Output the (x, y) coordinate of the center of the cell containing the given text.  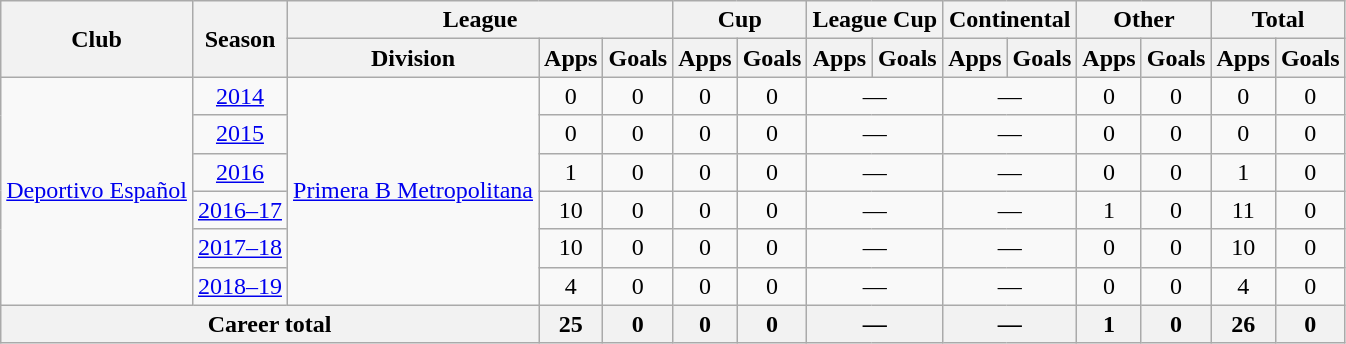
2016–17 (240, 210)
2017–18 (240, 248)
Deportivo Español (97, 191)
2015 (240, 134)
25 (571, 324)
Cup (740, 20)
2014 (240, 96)
11 (1243, 210)
Division (414, 58)
League (480, 20)
Other (1144, 20)
Total (1278, 20)
Club (97, 39)
League Cup (875, 20)
2016 (240, 172)
2018–19 (240, 286)
26 (1243, 324)
Continental (1010, 20)
Primera B Metropolitana (414, 191)
Career total (270, 324)
Season (240, 39)
